From the cell containing the given text, extract its center point as [X, Y] coordinate. 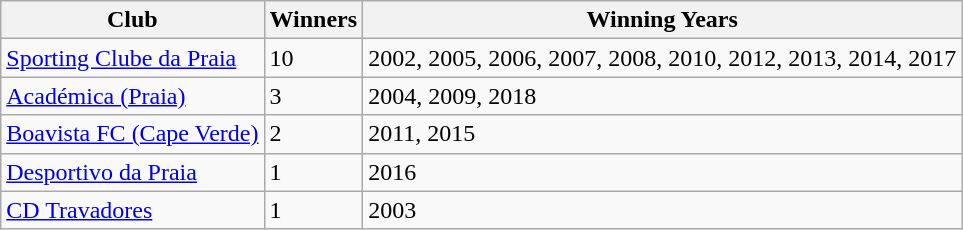
2002, 2005, 2006, 2007, 2008, 2010, 2012, 2013, 2014, 2017 [662, 58]
2011, 2015 [662, 134]
2004, 2009, 2018 [662, 96]
10 [314, 58]
2 [314, 134]
CD Travadores [132, 210]
Boavista FC (Cape Verde) [132, 134]
Sporting Clube da Praia [132, 58]
Desportivo da Praia [132, 172]
Académica (Praia) [132, 96]
Winning Years [662, 20]
2003 [662, 210]
3 [314, 96]
2016 [662, 172]
Club [132, 20]
Winners [314, 20]
